Locate the cell with the specified text and output its (x, y) center coordinate. 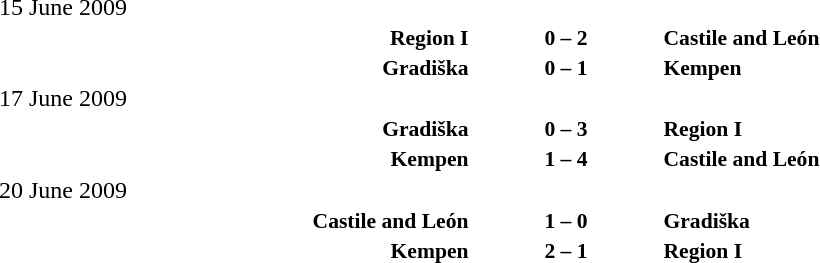
0 – 3 (566, 129)
0 – 1 (566, 68)
1 – 0 (566, 220)
1 – 4 (566, 159)
0 – 2 (566, 38)
